Extract the (x, y) coordinate from the center of the cell holding the provided text.  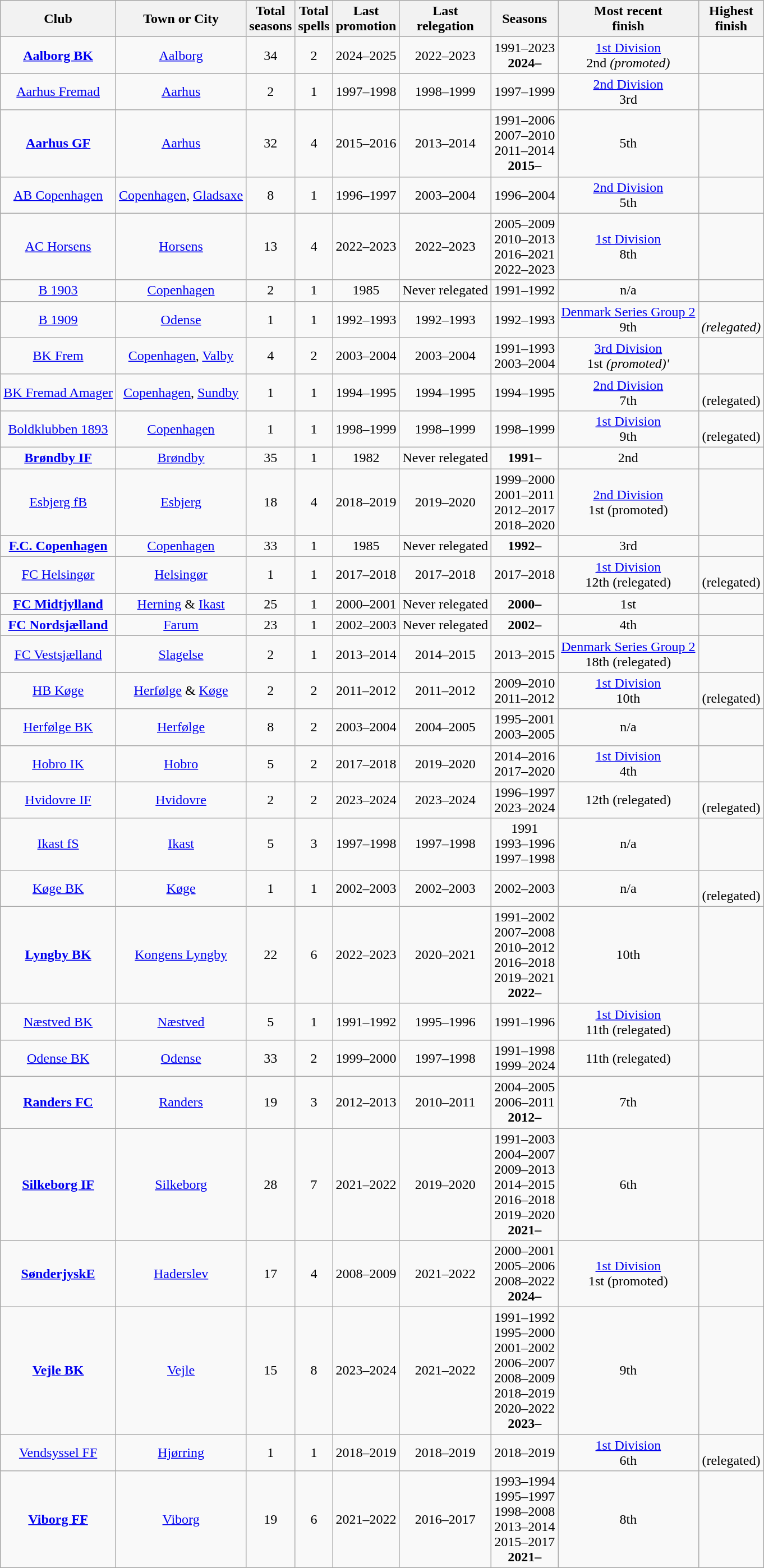
Vejle BK (58, 1371)
Hjørring (181, 1452)
Ikast fS (58, 844)
2013–2015 (525, 654)
Køge BK (58, 888)
Hvidovre (181, 800)
Herfølge & Køge (181, 691)
Helsingør (181, 575)
Aarhus GF (58, 144)
Næstved (181, 1022)
1991–20232024– (525, 55)
2009–20102011–2012 (525, 691)
Highestfinish (731, 19)
Copenhagen, Sundby (181, 393)
Vejle (181, 1371)
17 (270, 1274)
Silkeborg (181, 1184)
Haderslev (181, 1274)
Club (58, 19)
2005–20092010–20132016–20212022–2023 (525, 247)
Lastrelegation (445, 19)
Esbjerg (181, 502)
2016–2017 (445, 1520)
Copenhagen, Gladsaxe (181, 195)
8th (628, 1520)
2nd Division5th (628, 195)
1996–2004 (525, 195)
AC Horsens (58, 247)
2000–2001 (366, 604)
2020–2021 (445, 954)
1991–20022007–20082010–20122016–20182019–20212022– (525, 954)
1991–20062007–20102011–20142015– (525, 144)
10th (628, 954)
2015–2016 (366, 144)
1st Division10th (628, 691)
Hobro (181, 764)
Aalborg BK (58, 55)
Hvidovre IF (58, 800)
34 (270, 55)
Herfølge (181, 727)
2000– (525, 604)
2014–20162017–2020 (525, 764)
1st (628, 604)
BK Frem (58, 356)
Town or City (181, 19)
23 (270, 625)
7 (314, 1184)
1992– (525, 546)
Næstved BK (58, 1022)
Brøndby IF (58, 458)
2nd Division7th (628, 393)
9th (628, 1371)
2004–2005 (445, 727)
1991–19921995–20002001–20022006–20072008–20092018–20192020–20222023– (525, 1371)
1993–19941995–19971998–20082013–20142015–20172021– (525, 1520)
Odense BK (58, 1058)
13 (270, 247)
1st Division6th (628, 1452)
25 (270, 604)
1996–1997 (366, 195)
Ikast (181, 844)
Seasons (525, 19)
12th (relegated) (628, 800)
35 (270, 458)
28 (270, 1184)
18 (270, 502)
1st Division9th (628, 428)
Lastpromotion (366, 19)
Most recentfinish (628, 19)
F.C. Copenhagen (58, 546)
FC Nordsjælland (58, 625)
2002– (525, 625)
1997–1999 (525, 92)
1982 (366, 458)
1991–19932003–2004 (525, 356)
2012–2013 (366, 1102)
Viborg (181, 1520)
Viborg FF (58, 1520)
Boldklubben 1893 (58, 428)
19911993–19961997–1998 (525, 844)
1st Division8th (628, 247)
FC Vestsjælland (58, 654)
2004–20052006–20112012– (525, 1102)
Aalborg (181, 55)
Esbjerg fB (58, 502)
1991– (525, 458)
2024–2025 (366, 55)
Brøndby (181, 458)
Farum (181, 625)
Kongens Lyngby (181, 954)
AB Copenhagen (58, 195)
3rd Division1st (promoted)' (628, 356)
4th (628, 625)
Randers FC (58, 1102)
2nd Division3rd (628, 92)
7th (628, 1102)
Horsens (181, 247)
Silkeborg IF (58, 1184)
2008–2009 (366, 1274)
1991–1996 (525, 1022)
22 (270, 954)
Vendsyssel FF (58, 1452)
Lyngby BK (58, 954)
1991–20032004–20072009–20132014–20152016–20182019–20202021– (525, 1184)
B 1903 (58, 290)
1999–2000 (366, 1058)
1999–20002001–20112012–20172018–2020 (525, 502)
HB Køge (58, 691)
11th (relegated) (628, 1058)
1996–19972023–2024 (525, 800)
Aarhus Fremad (58, 92)
Randers (181, 1102)
5th (628, 144)
Denmark Series Group 29th (628, 320)
1st Division11th (relegated) (628, 1022)
2010–2011 (445, 1102)
32 (270, 144)
1st Division12th (relegated) (628, 575)
Denmark Series Group 218th (relegated) (628, 654)
1st Division1st (promoted) (628, 1274)
1995–1996 (445, 1022)
2000–20012005–20062008–20222024– (525, 1274)
SønderjyskE (58, 1274)
2014–2015 (445, 654)
15 (270, 1371)
Totalseasons (270, 19)
B 1909 (58, 320)
Totalspells (314, 19)
Hobro IK (58, 764)
1st Division4th (628, 764)
Slagelse (181, 654)
BK Fremad Amager (58, 393)
1991–19981999–2024 (525, 1058)
Køge (181, 888)
6th (628, 1184)
Herning & Ikast (181, 604)
1995–20012003–2005 (525, 727)
3rd (628, 546)
2nd (628, 458)
Copenhagen, Valby (181, 356)
Herfølge BK (58, 727)
FC Midtjylland (58, 604)
2nd Division1st (promoted) (628, 502)
FC Helsingør (58, 575)
1st Division2nd (promoted) (628, 55)
